Identify which cell holds the provided text, then report its [X, Y] central coordinate. 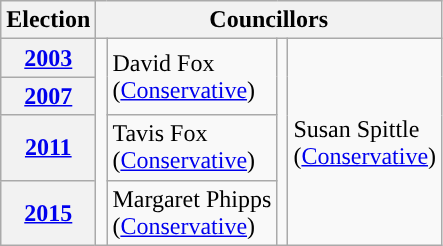
Election [48, 20]
David Fox(Conservative) [192, 77]
2003 [48, 58]
2015 [48, 212]
Councillors [269, 20]
2007 [48, 96]
Margaret Phipps(Conservative) [192, 212]
Susan Spittle(Conservative) [365, 142]
Tavis Fox(Conservative) [192, 148]
2011 [48, 148]
